Return [x, y] of the center of cell containing provided text 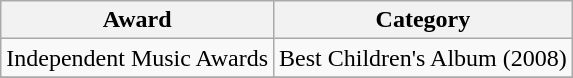
Independent Music Awards [138, 58]
Award [138, 20]
Category [424, 20]
Best Children's Album (2008) [424, 58]
